Extract the (X, Y) coordinate from the center of the cell holding the provided text.  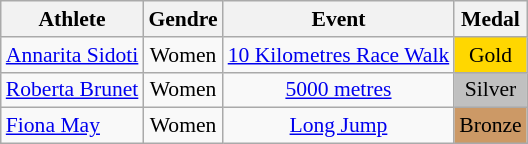
5000 metres (339, 90)
Fiona May (72, 126)
Medal (490, 19)
Roberta Brunet (72, 90)
Gendre (182, 19)
Long Jump (339, 126)
Event (339, 19)
Gold (490, 55)
Bronze (490, 126)
Annarita Sidoti (72, 55)
10 Kilometres Race Walk (339, 55)
Silver (490, 90)
Athlete (72, 19)
